Find where the given text appears and provide that cell's center as (x, y) coordinate. 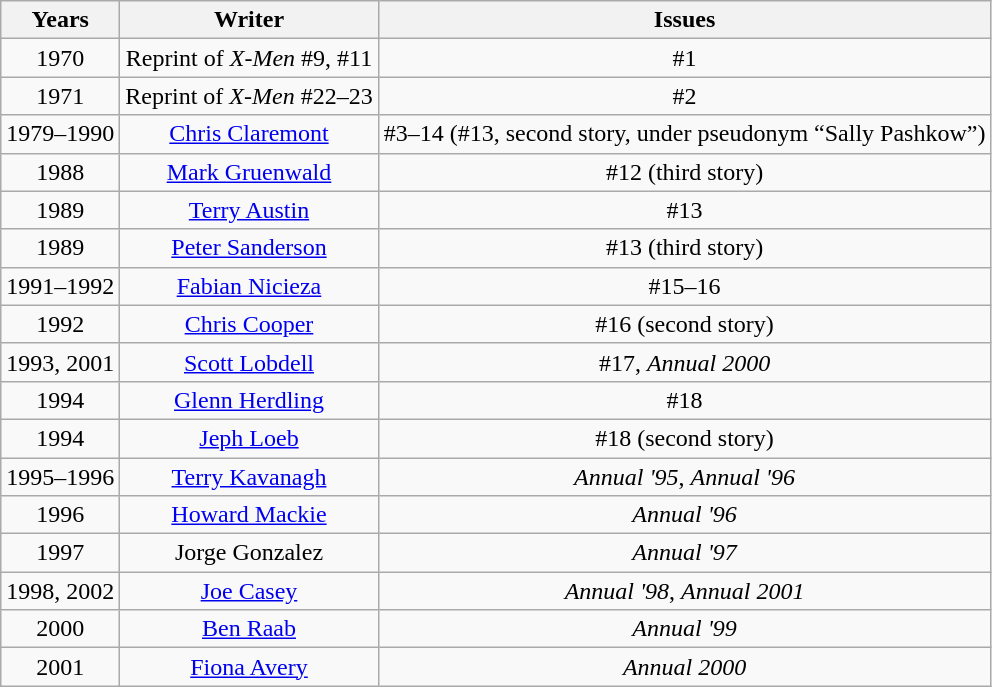
Annual '96 (684, 515)
Annual '95, Annual '96 (684, 477)
Scott Lobdell (249, 362)
#2 (684, 96)
Reprint of X-Men #22–23 (249, 96)
Mark Gruenwald (249, 172)
#13 (684, 210)
1991–1992 (60, 286)
Annual '98, Annual 2001 (684, 591)
Terry Kavanagh (249, 477)
1998, 2002 (60, 591)
1988 (60, 172)
Reprint of X-Men #9, #11 (249, 58)
1971 (60, 96)
Howard Mackie (249, 515)
#16 (second story) (684, 324)
#17, Annual 2000 (684, 362)
Chris Cooper (249, 324)
Issues (684, 20)
Annual '97 (684, 553)
Jorge Gonzalez (249, 553)
1992 (60, 324)
2000 (60, 629)
Ben Raab (249, 629)
Fiona Avery (249, 667)
Annual '99 (684, 629)
Annual 2000 (684, 667)
1970 (60, 58)
Peter Sanderson (249, 248)
#12 (third story) (684, 172)
Joe Casey (249, 591)
Terry Austin (249, 210)
1993, 2001 (60, 362)
Glenn Herdling (249, 400)
1979–1990 (60, 134)
Jeph Loeb (249, 438)
1997 (60, 553)
1995–1996 (60, 477)
#18 (684, 400)
Chris Claremont (249, 134)
Years (60, 20)
#18 (second story) (684, 438)
Writer (249, 20)
2001 (60, 667)
#13 (third story) (684, 248)
1996 (60, 515)
#15–16 (684, 286)
Fabian Nicieza (249, 286)
#3–14 (#13, second story, under pseudonym “Sally Pashkow”) (684, 134)
#1 (684, 58)
